Determine the (x, y) coordinate at the center of the cell enclosing the given text.  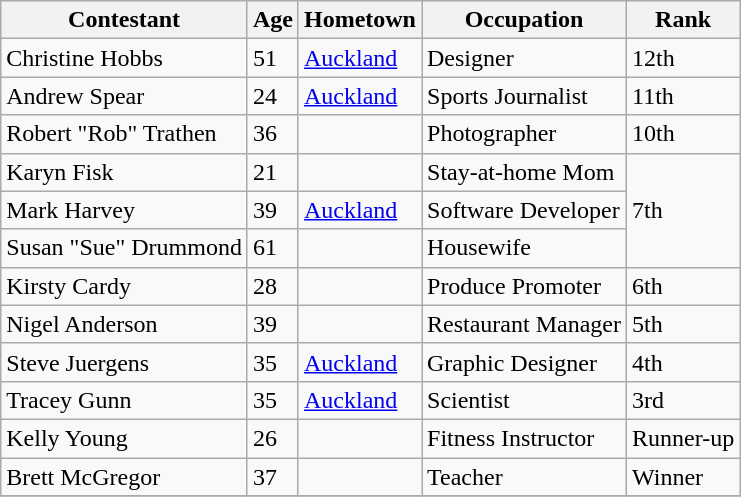
Sports Journalist (524, 96)
Robert "Rob" Trathen (124, 134)
Kelly Young (124, 438)
Teacher (524, 477)
Runner-up (682, 438)
26 (272, 438)
Fitness Instructor (524, 438)
Tracey Gunn (124, 400)
Kirsty Cardy (124, 286)
Housewife (524, 248)
7th (682, 210)
Scientist (524, 400)
Steve Juergens (124, 362)
Produce Promoter (524, 286)
Hometown (360, 20)
61 (272, 248)
Photographer (524, 134)
6th (682, 286)
Software Developer (524, 210)
37 (272, 477)
11th (682, 96)
Christine Hobbs (124, 58)
Age (272, 20)
4th (682, 362)
Karyn Fisk (124, 172)
Contestant (124, 20)
Restaurant Manager (524, 324)
Winner (682, 477)
Graphic Designer (524, 362)
Susan "Sue" Drummond (124, 248)
5th (682, 324)
Occupation (524, 20)
Designer (524, 58)
Brett McGregor (124, 477)
28 (272, 286)
Stay-at-home Mom (524, 172)
51 (272, 58)
Nigel Anderson (124, 324)
12th (682, 58)
21 (272, 172)
10th (682, 134)
Mark Harvey (124, 210)
3rd (682, 400)
36 (272, 134)
24 (272, 96)
Andrew Spear (124, 96)
Rank (682, 20)
